Detect which cell encompasses the target text, then output its (x, y) center coordinate. 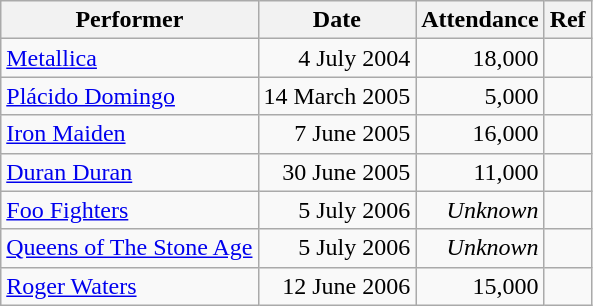
5,000 (480, 96)
Roger Waters (130, 286)
Ref (568, 20)
Attendance (480, 20)
4 July 2004 (337, 58)
Date (337, 20)
11,000 (480, 172)
Plácido Domingo (130, 96)
18,000 (480, 58)
Foo Fighters (130, 210)
15,000 (480, 286)
12 June 2006 (337, 286)
Duran Duran (130, 172)
Metallica (130, 58)
14 March 2005 (337, 96)
7 June 2005 (337, 134)
30 June 2005 (337, 172)
Iron Maiden (130, 134)
16,000 (480, 134)
Performer (130, 20)
Queens of The Stone Age (130, 248)
